For the text-containing cell, return its midpoint in [x, y] coordinate format. 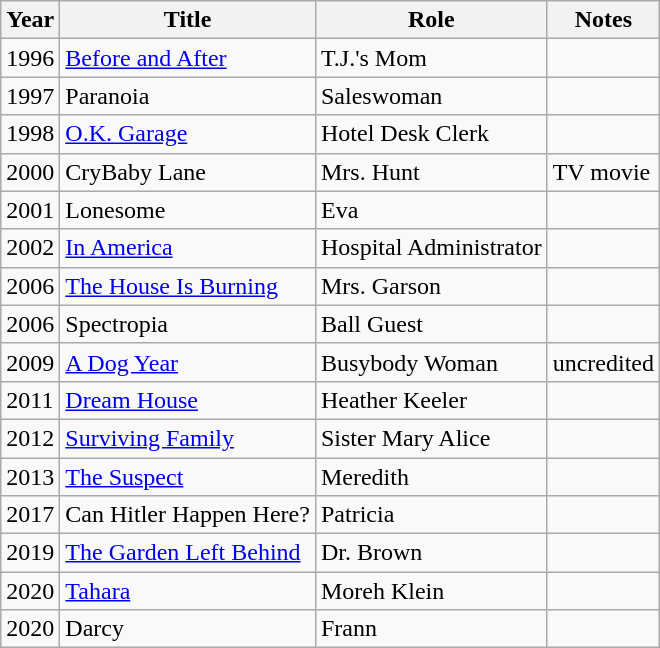
O.K. Garage [188, 134]
Paranoia [188, 96]
Sister Mary Alice [431, 438]
uncredited [603, 362]
Frann [431, 629]
The Suspect [188, 477]
Year [30, 20]
Can Hitler Happen Here? [188, 515]
Meredith [431, 477]
TV movie [603, 172]
A Dog Year [188, 362]
The Garden Left Behind [188, 553]
Eva [431, 210]
2001 [30, 210]
Tahara [188, 591]
In America [188, 248]
Busybody Woman [431, 362]
Dr. Brown [431, 553]
Saleswoman [431, 96]
2013 [30, 477]
Mrs. Garson [431, 286]
2017 [30, 515]
Spectropia [188, 324]
2000 [30, 172]
2012 [30, 438]
Darcy [188, 629]
Hospital Administrator [431, 248]
Dream House [188, 400]
1998 [30, 134]
Notes [603, 20]
2009 [30, 362]
Mrs. Hunt [431, 172]
The House Is Burning [188, 286]
1996 [30, 58]
Moreh Klein [431, 591]
Title [188, 20]
Patricia [431, 515]
1997 [30, 96]
2019 [30, 553]
Lonesome [188, 210]
Heather Keeler [431, 400]
Before and After [188, 58]
2011 [30, 400]
Ball Guest [431, 324]
Role [431, 20]
2002 [30, 248]
Surviving Family [188, 438]
Hotel Desk Clerk [431, 134]
CryBaby Lane [188, 172]
T.J.'s Mom [431, 58]
